Identify which cell holds the provided text, then report its (x, y) central coordinate. 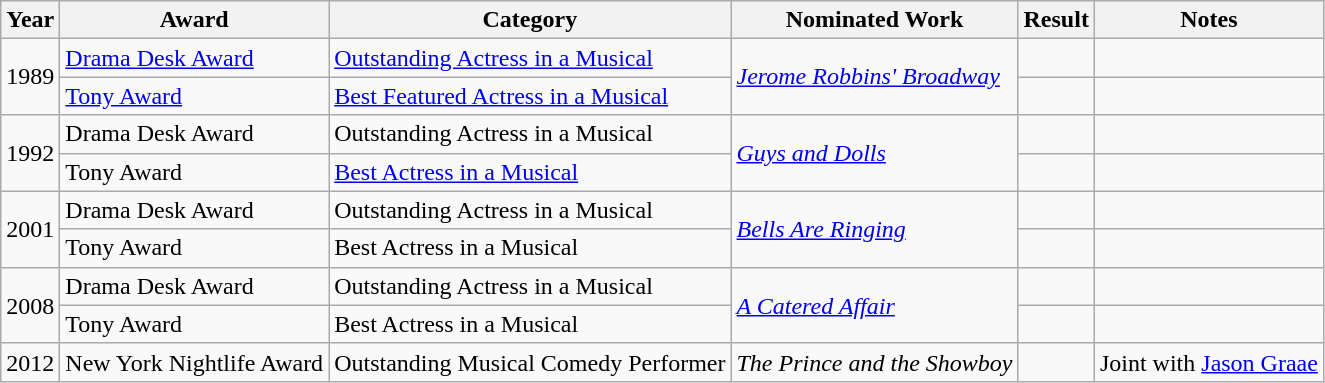
2012 (30, 362)
Bells Are Ringing (874, 229)
The Prince and the Showboy (874, 362)
Outstanding Musical Comedy Performer (530, 362)
Notes (1208, 20)
Jerome Robbins' Broadway (874, 77)
Guys and Dolls (874, 153)
A Catered Affair (874, 305)
Result (1056, 20)
Best Featured Actress in a Musical (530, 96)
Nominated Work (874, 20)
Year (30, 20)
Category (530, 20)
Joint with Jason Graae (1208, 362)
New York Nightlife Award (194, 362)
1989 (30, 77)
1992 (30, 153)
Award (194, 20)
2008 (30, 305)
2001 (30, 229)
